Pinpoint the cell where the given text exists, returning its [X, Y] midpoint coordinate. 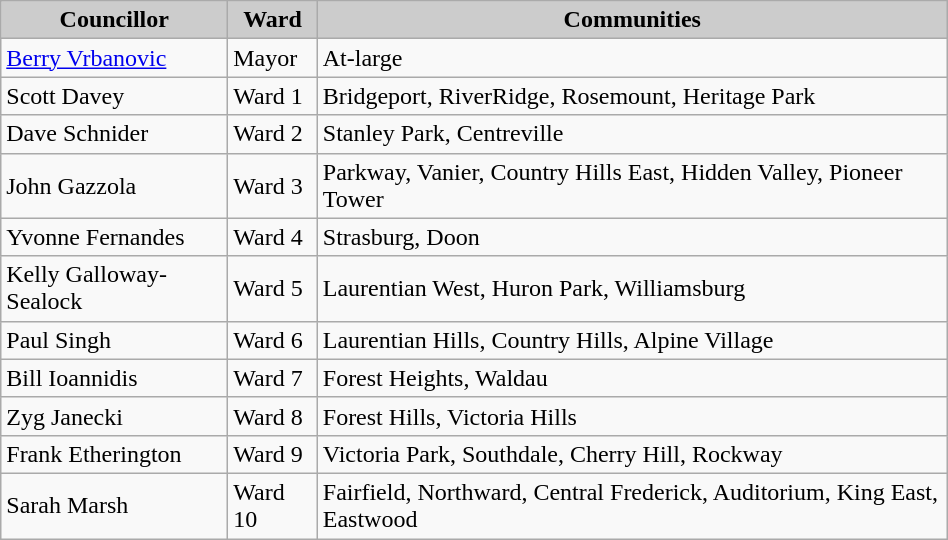
Scott Davey [114, 96]
Ward 9 [273, 454]
Bill Ioannidis [114, 378]
Dave Schnider [114, 134]
Ward 6 [273, 340]
Forest Hills, Victoria Hills [632, 416]
Strasburg, Doon [632, 237]
Parkway, Vanier, Country Hills East, Hidden Valley, Pioneer Tower [632, 186]
Communities [632, 20]
Kelly Galloway-Sealock [114, 288]
Ward [273, 20]
Laurentian Hills, Country Hills, Alpine Village [632, 340]
Councillor [114, 20]
Bridgeport, RiverRidge, Rosemount, Heritage Park [632, 96]
Forest Heights, Waldau [632, 378]
John Gazzola [114, 186]
Zyg Janecki [114, 416]
Laurentian West, Huron Park, Williamsburg [632, 288]
Berry Vrbanovic [114, 58]
Victoria Park, Southdale, Cherry Hill, Rockway [632, 454]
Sarah Marsh [114, 506]
Ward 5 [273, 288]
Stanley Park, Centreville [632, 134]
Ward 1 [273, 96]
Mayor [273, 58]
Ward 7 [273, 378]
Ward 3 [273, 186]
Ward 10 [273, 506]
Ward 2 [273, 134]
Ward 4 [273, 237]
Paul Singh [114, 340]
Ward 8 [273, 416]
At-large [632, 58]
Fairfield, Northward, Central Frederick, Auditorium, King East, Eastwood [632, 506]
Frank Etherington [114, 454]
Yvonne Fernandes [114, 237]
